Extract the [x, y] coordinate from the center of the cell holding the provided text.  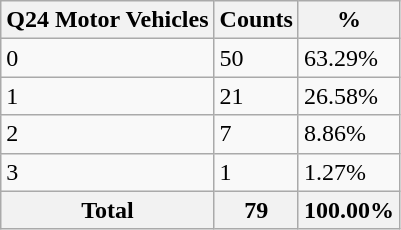
Counts [256, 20]
50 [256, 58]
3 [108, 172]
79 [256, 210]
63.29% [348, 58]
26.58% [348, 96]
1.27% [348, 172]
0 [108, 58]
7 [256, 134]
Total [108, 210]
2 [108, 134]
% [348, 20]
100.00% [348, 210]
21 [256, 96]
8.86% [348, 134]
Q24 Motor Vehicles [108, 20]
